Detect which cell encompasses the target text, then output its [X, Y] center coordinate. 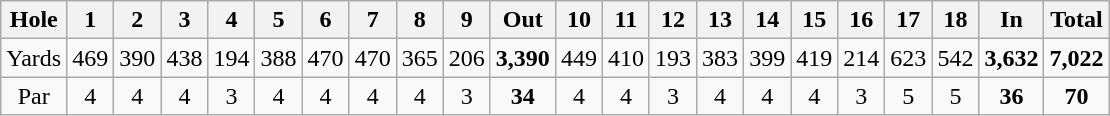
194 [232, 58]
Hole [34, 20]
12 [672, 20]
16 [862, 20]
Yards [34, 58]
623 [908, 58]
15 [814, 20]
399 [768, 58]
1 [90, 20]
419 [814, 58]
449 [578, 58]
14 [768, 20]
390 [138, 58]
11 [626, 20]
206 [466, 58]
438 [184, 58]
8 [420, 20]
7 [372, 20]
36 [1012, 96]
6 [326, 20]
70 [1076, 96]
2 [138, 20]
365 [420, 58]
17 [908, 20]
542 [956, 58]
10 [578, 20]
469 [90, 58]
34 [522, 96]
Total [1076, 20]
388 [278, 58]
18 [956, 20]
3,390 [522, 58]
214 [862, 58]
410 [626, 58]
193 [672, 58]
383 [720, 58]
Out [522, 20]
9 [466, 20]
In [1012, 20]
7,022 [1076, 58]
3,632 [1012, 58]
13 [720, 20]
Par [34, 96]
